Output the (x, y) coordinate of the center of the cell containing the given text.  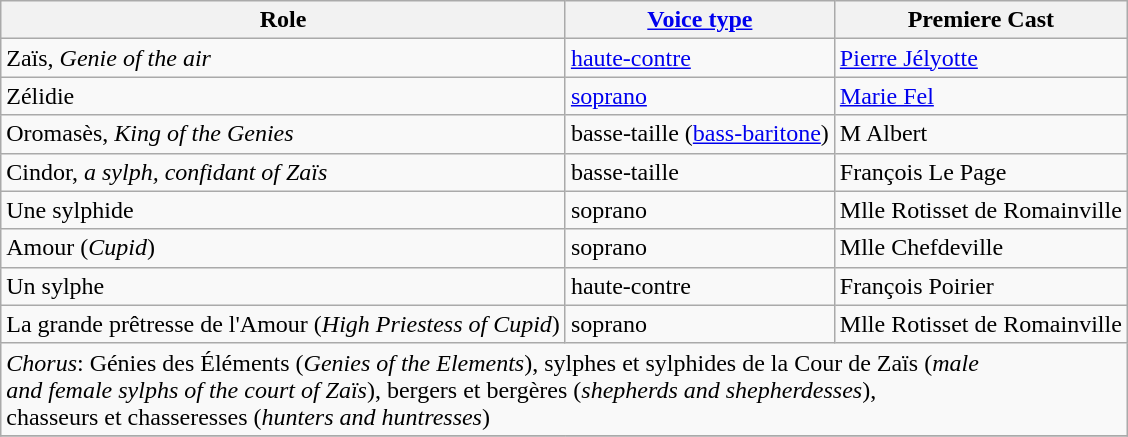
François Poirier (980, 286)
Amour (Cupid) (284, 248)
Voice type (700, 20)
François Le Page (980, 172)
basse-taille (bass-baritone) (700, 134)
La grande prêtresse de l'Amour (High Priestess of Cupid) (284, 324)
Cindor, a sylph, confidant of Zaïs (284, 172)
Premiere Cast (980, 20)
Zaïs, Genie of the air (284, 58)
Marie Fel (980, 96)
Un sylphe (284, 286)
Oromasès, King of the Genies (284, 134)
Zélidie (284, 96)
Pierre Jélyotte (980, 58)
Une sylphide (284, 210)
M Albert (980, 134)
Mlle Chefdeville (980, 248)
Role (284, 20)
basse-taille (700, 172)
